Extract the [x, y] coordinate from the center of the cell holding the provided text.  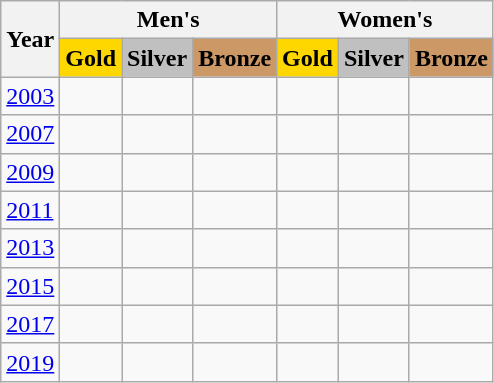
2017 [30, 324]
2019 [30, 362]
Year [30, 39]
2003 [30, 96]
2007 [30, 134]
2009 [30, 172]
Women's [386, 20]
Men's [168, 20]
2011 [30, 210]
2015 [30, 286]
2013 [30, 248]
